Pinpoint the cell where the given text exists, returning its (x, y) midpoint coordinate. 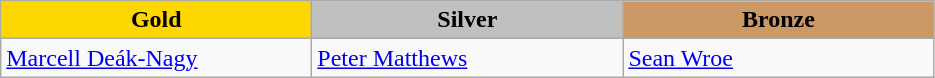
Peter Matthews (468, 58)
Sean Wroe (778, 58)
Bronze (778, 20)
Silver (468, 20)
Gold (156, 20)
Marcell Deák-Nagy (156, 58)
